Determine the (x, y) coordinate at the center of the cell enclosing the given text.  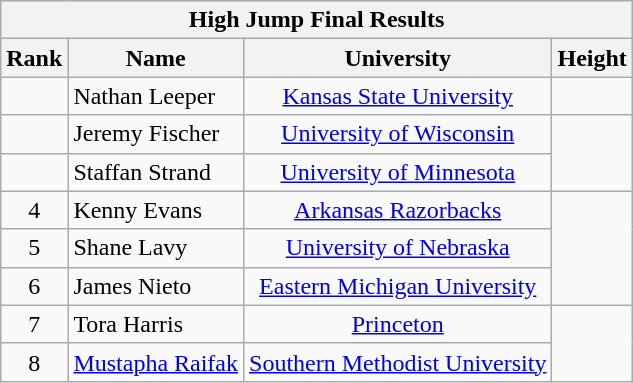
Princeton (398, 324)
Tora Harris (156, 324)
Shane Lavy (156, 248)
Kenny Evans (156, 210)
University of Nebraska (398, 248)
Staffan Strand (156, 172)
High Jump Final Results (317, 20)
Eastern Michigan University (398, 286)
Height (592, 58)
4 (34, 210)
University of Wisconsin (398, 134)
James Nieto (156, 286)
8 (34, 362)
Southern Methodist University (398, 362)
5 (34, 248)
Kansas State University (398, 96)
Arkansas Razorbacks (398, 210)
University of Minnesota (398, 172)
Rank (34, 58)
Mustapha Raifak (156, 362)
University (398, 58)
7 (34, 324)
Jeremy Fischer (156, 134)
6 (34, 286)
Name (156, 58)
Nathan Leeper (156, 96)
